Output the (X, Y) coordinate of the center of the cell containing the given text.  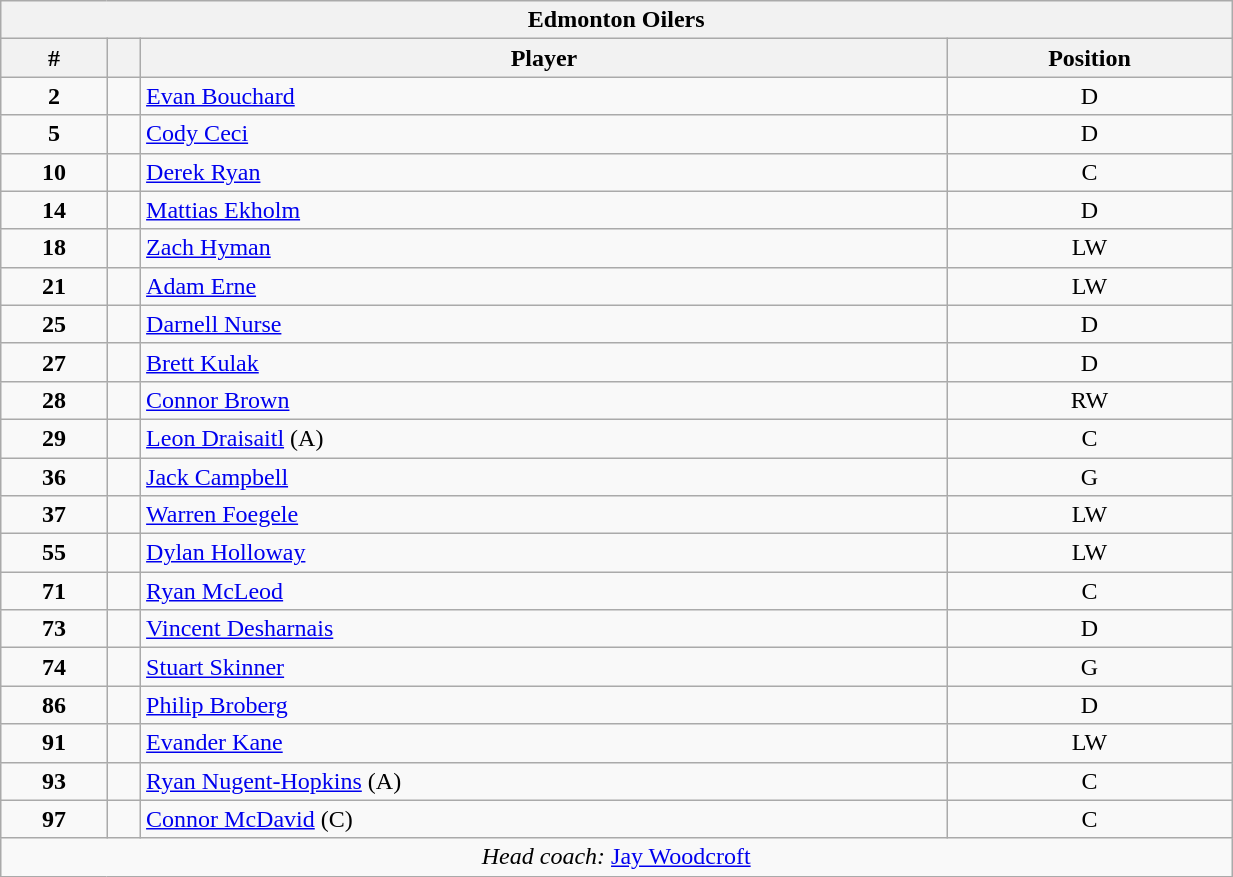
Connor McDavid (C) (544, 819)
# (54, 58)
36 (54, 477)
Darnell Nurse (544, 324)
Connor Brown (544, 400)
Warren Foegele (544, 515)
Derek Ryan (544, 172)
Player (544, 58)
71 (54, 591)
Cody Ceci (544, 134)
2 (54, 96)
14 (54, 210)
Philip Broberg (544, 705)
Position (1089, 58)
21 (54, 286)
Ryan McLeod (544, 591)
Jack Campbell (544, 477)
86 (54, 705)
10 (54, 172)
73 (54, 629)
Evander Kane (544, 743)
Evan Bouchard (544, 96)
Dylan Holloway (544, 553)
97 (54, 819)
25 (54, 324)
Mattias Ekholm (544, 210)
Stuart Skinner (544, 667)
Brett Kulak (544, 362)
18 (54, 248)
29 (54, 438)
93 (54, 781)
Zach Hyman (544, 248)
Adam Erne (544, 286)
91 (54, 743)
Vincent Desharnais (544, 629)
Leon Draisaitl (A) (544, 438)
Edmonton Oilers (616, 20)
RW (1089, 400)
Ryan Nugent-Hopkins (A) (544, 781)
55 (54, 553)
27 (54, 362)
5 (54, 134)
37 (54, 515)
74 (54, 667)
28 (54, 400)
Head coach: Jay Woodcroft (616, 857)
